Return the [x, y] coordinate for the center point of the cell that contains the specified text.  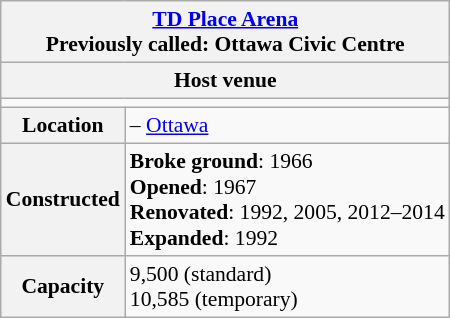
Capacity [63, 286]
Location [63, 126]
TD Place ArenaPreviously called: Ottawa Civic Centre [226, 32]
– Ottawa [288, 126]
9,500 (standard)10,585 (temporary) [288, 286]
Host venue [226, 80]
Broke ground: 1966Opened: 1967 Renovated: 1992, 2005, 2012–2014Expanded: 1992 [288, 200]
Constructed [63, 200]
